Provide the (X, Y) coordinate of the cell's center where the given text is located.  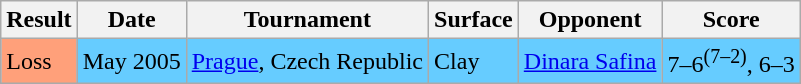
Result (39, 20)
Score (731, 20)
May 2005 (132, 62)
7–6(7–2), 6–3 (731, 62)
Date (132, 20)
Surface (474, 20)
Opponent (590, 20)
Clay (474, 62)
Loss (39, 62)
Prague, Czech Republic (307, 62)
Tournament (307, 20)
Dinara Safina (590, 62)
